Output the [X, Y] coordinate of the center of the cell containing the given text.  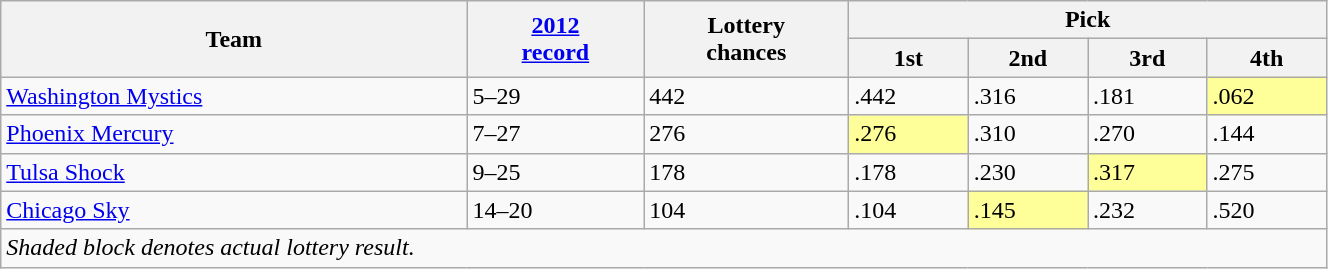
104 [746, 210]
.232 [1148, 210]
Tulsa Shock [234, 172]
2nd [1028, 58]
Phoenix Mercury [234, 134]
178 [746, 172]
.520 [1266, 210]
276 [746, 134]
.276 [908, 134]
7–27 [556, 134]
442 [746, 96]
.317 [1148, 172]
Shaded block denotes actual lottery result. [664, 248]
.230 [1028, 172]
Pick [1088, 20]
.145 [1028, 210]
.104 [908, 210]
Washington Mystics [234, 96]
.144 [1266, 134]
9–25 [556, 172]
.181 [1148, 96]
14–20 [556, 210]
2012record [556, 39]
.442 [908, 96]
.275 [1266, 172]
1st [908, 58]
.062 [1266, 96]
Team [234, 39]
4th [1266, 58]
Chicago Sky [234, 210]
3rd [1148, 58]
.316 [1028, 96]
5–29 [556, 96]
Lotterychances [746, 39]
.270 [1148, 134]
.310 [1028, 134]
.178 [908, 172]
